Output the (X, Y) coordinate of the center of the cell containing the given text.  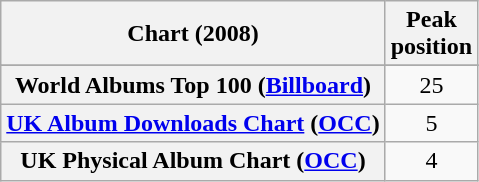
World Albums Top 100 (Billboard) (193, 85)
Peakposition (431, 34)
5 (431, 123)
Chart (2008) (193, 34)
4 (431, 161)
25 (431, 85)
UK Album Downloads Chart (OCC) (193, 123)
UK Physical Album Chart (OCC) (193, 161)
